Search for the cell housing the specified text and yield its (x, y) center coordinate. 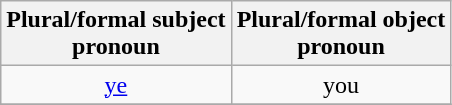
Plural/formal subject pronoun (116, 34)
Plural/formal object pronoun (341, 34)
you (341, 85)
ye (116, 85)
